Pinpoint the cell where the given text exists, returning its (x, y) midpoint coordinate. 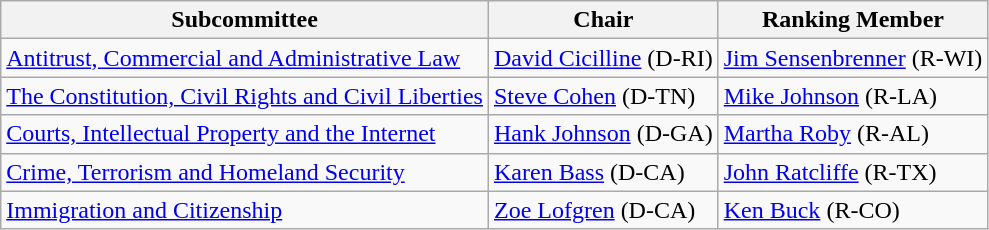
Steve Cohen (D-TN) (603, 96)
Ranking Member (853, 20)
Karen Bass (D-CA) (603, 172)
Mike Johnson (R-LA) (853, 96)
Antitrust, Commercial and Administrative Law (245, 58)
Crime, Terrorism and Homeland Security (245, 172)
Chair (603, 20)
Immigration and Citizenship (245, 210)
Subcommittee (245, 20)
The Constitution, Civil Rights and Civil Liberties (245, 96)
Martha Roby (R-AL) (853, 134)
Courts, Intellectual Property and the Internet (245, 134)
David Cicilline (D-RI) (603, 58)
Hank Johnson (D-GA) (603, 134)
Ken Buck (R-CO) (853, 210)
Jim Sensenbrenner (R-WI) (853, 58)
Zoe Lofgren (D-CA) (603, 210)
John Ratcliffe (R-TX) (853, 172)
